Locate the cell with the specified text and output its (x, y) center coordinate. 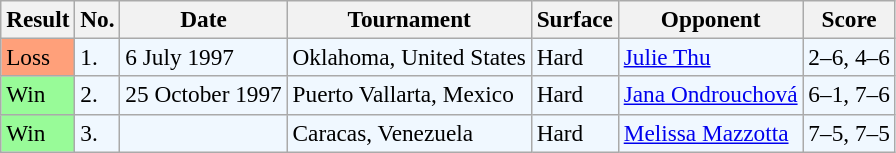
Caracas, Venezuela (409, 133)
Julie Thu (710, 57)
Score (849, 19)
Date (204, 19)
2–6, 4–6 (849, 57)
2. (98, 95)
6 July 1997 (204, 57)
Result (38, 19)
Surface (574, 19)
3. (98, 133)
Puerto Vallarta, Mexico (409, 95)
6–1, 7–6 (849, 95)
1. (98, 57)
Loss (38, 57)
Oklahoma, United States (409, 57)
25 October 1997 (204, 95)
Melissa Mazzotta (710, 133)
Jana Ondrouchová (710, 95)
Opponent (710, 19)
No. (98, 19)
7–5, 7–5 (849, 133)
Tournament (409, 19)
